For the text-containing cell, return its midpoint in [x, y] coordinate format. 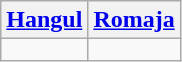
Hangul [44, 20]
Romaja [134, 20]
